Return [X, Y] of the center of cell containing provided text 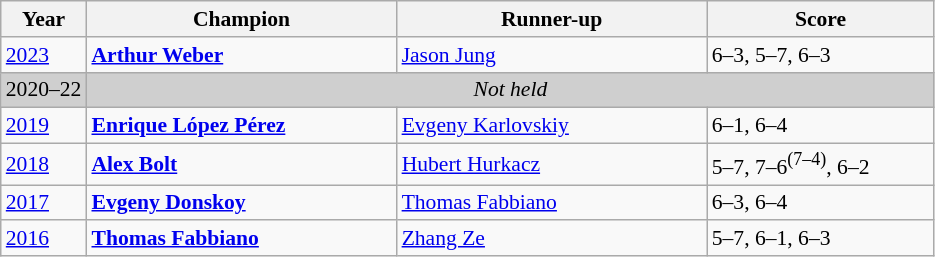
2018 [44, 164]
Champion [241, 19]
Evgeny Karlovskiy [552, 126]
Year [44, 19]
2019 [44, 126]
Jason Jung [552, 55]
Runner-up [552, 19]
Not held [510, 90]
5–7, 7–6(7–4), 6–2 [821, 164]
6–3, 5–7, 6–3 [821, 55]
Evgeny Donskoy [241, 203]
Arthur Weber [241, 55]
5–7, 6–1, 6–3 [821, 239]
Score [821, 19]
2016 [44, 239]
6–1, 6–4 [821, 126]
2017 [44, 203]
Enrique López Pérez [241, 126]
Zhang Ze [552, 239]
Alex Bolt [241, 164]
2020–22 [44, 90]
Hubert Hurkacz [552, 164]
6–3, 6–4 [821, 203]
2023 [44, 55]
